Extract the [x, y] coordinate from the center of the cell holding the provided text.  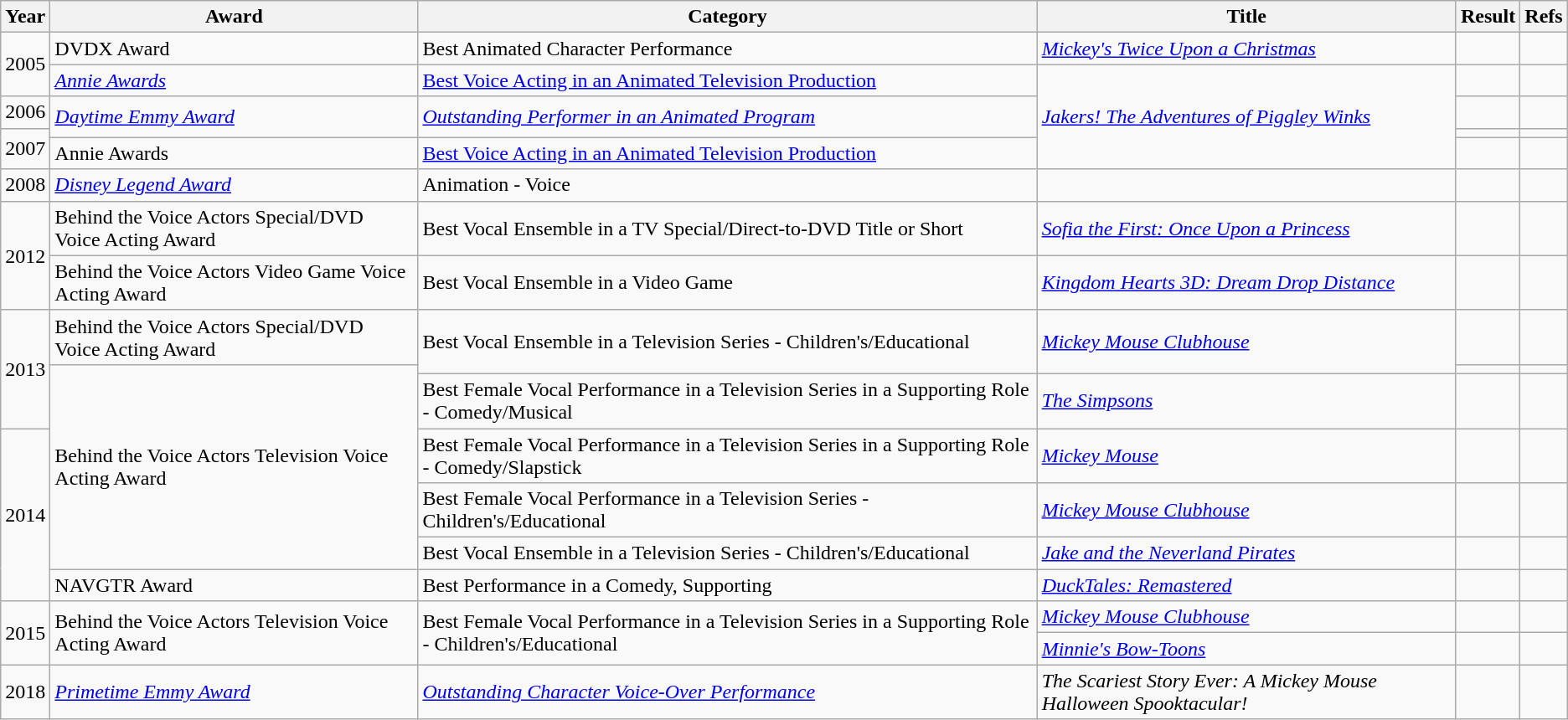
Jake and the Neverland Pirates [1246, 553]
Kingdom Hearts 3D: Dream Drop Distance [1246, 283]
Title [1246, 17]
2018 [25, 692]
Daytime Emmy Award [235, 117]
Result [1488, 17]
Best Vocal Ensemble in a TV Special/Direct-to-DVD Title or Short [727, 228]
Jakers! The Adventures of Piggley Winks [1246, 117]
NAVGTR Award [235, 585]
Sofia the First: Once Upon a Princess [1246, 228]
Minnie's Bow-Toons [1246, 649]
The Scariest Story Ever: A Mickey Mouse Halloween Spooktacular! [1246, 692]
Animation - Voice [727, 185]
Year [25, 17]
Outstanding Character Voice-Over Performance [727, 692]
Best Animated Character Performance [727, 49]
Best Female Vocal Performance in a Television Series in a Supporting Role - Children's/Educational [727, 633]
Disney Legend Award [235, 185]
Mickey's Twice Upon a Christmas [1246, 49]
2012 [25, 255]
DVDX Award [235, 49]
Category [727, 17]
2007 [25, 149]
2008 [25, 185]
Best Female Vocal Performance in a Television Series in a Supporting Role - Comedy/Musical [727, 400]
Best Female Vocal Performance in a Television Series - Children's/Educational [727, 511]
2014 [25, 515]
Award [235, 17]
Refs [1544, 17]
Best Performance in a Comedy, Supporting [727, 585]
2013 [25, 368]
Mickey Mouse [1246, 455]
DuckTales: Remastered [1246, 585]
Outstanding Performer in an Animated Program [727, 117]
Primetime Emmy Award [235, 692]
2006 [25, 112]
Behind the Voice Actors Video Game Voice Acting Award [235, 283]
2005 [25, 64]
The Simpsons [1246, 400]
Best Female Vocal Performance in a Television Series in a Supporting Role - Comedy/Slapstick [727, 455]
2015 [25, 633]
Best Vocal Ensemble in a Video Game [727, 283]
